Find where the given text appears and provide that cell's center as [X, Y] coordinate. 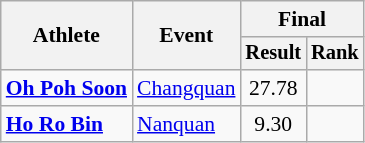
Final [302, 19]
Nanquan [186, 124]
Oh Poh Soon [66, 88]
Athlete [66, 36]
Result [273, 54]
Ho Ro Bin [66, 124]
Changquan [186, 88]
9.30 [273, 124]
Rank [335, 54]
Event [186, 36]
27.78 [273, 88]
